Return the (x, y) coordinate for the center point of the cell that contains the specified text.  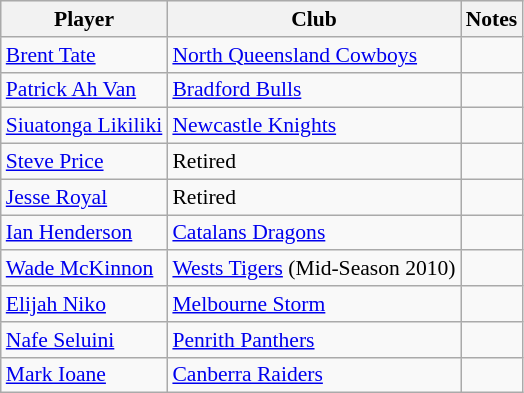
Bradford Bulls (314, 90)
Steve Price (84, 162)
Brent Tate (84, 55)
Penrith Panthers (314, 340)
Siuatonga Likiliki (84, 126)
Wests Tigers (Mid-Season 2010) (314, 269)
Elijah Niko (84, 304)
Club (314, 19)
Mark Ioane (84, 375)
Canberra Raiders (314, 375)
Wade McKinnon (84, 269)
Ian Henderson (84, 233)
Player (84, 19)
Nafe Seluini (84, 340)
Notes (492, 19)
North Queensland Cowboys (314, 55)
Newcastle Knights (314, 126)
Jesse Royal (84, 197)
Patrick Ah Van (84, 90)
Catalans Dragons (314, 233)
Melbourne Storm (314, 304)
